Identify which cell holds the provided text, then report its [x, y] central coordinate. 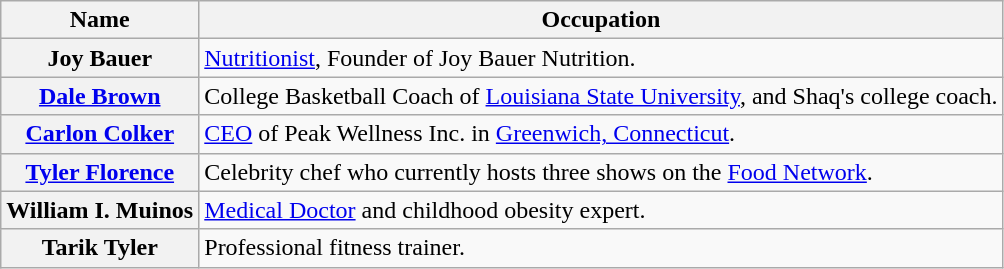
Professional fitness trainer. [601, 248]
William I. Muinos [100, 210]
Medical Doctor and childhood obesity expert. [601, 210]
College Basketball Coach of Louisiana State University, and Shaq's college coach. [601, 96]
Nutritionist, Founder of Joy Bauer Nutrition. [601, 58]
Name [100, 20]
Dale Brown [100, 96]
Joy Bauer [100, 58]
Tarik Tyler [100, 248]
Carlon Colker [100, 134]
Celebrity chef who currently hosts three shows on the Food Network. [601, 172]
Tyler Florence [100, 172]
Occupation [601, 20]
CEO of Peak Wellness Inc. in Greenwich, Connecticut. [601, 134]
